Return the (x, y) coordinate for the center point of the cell that contains the specified text.  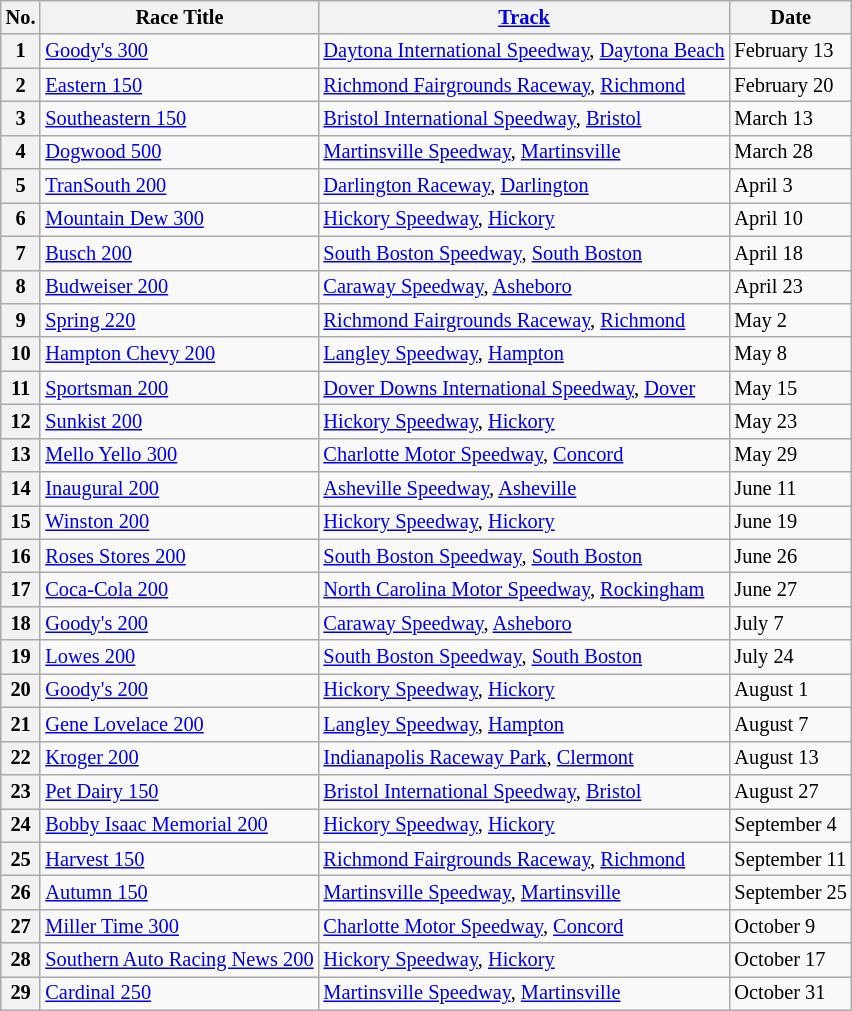
17 (21, 589)
June 11 (790, 489)
Dogwood 500 (179, 152)
5 (21, 186)
Dover Downs International Speedway, Dover (524, 388)
June 19 (790, 522)
Autumn 150 (179, 892)
6 (21, 219)
Asheville Speedway, Asheville (524, 489)
14 (21, 489)
April 23 (790, 287)
Darlington Raceway, Darlington (524, 186)
Coca-Cola 200 (179, 589)
2 (21, 85)
Race Title (179, 17)
8 (21, 287)
Eastern 150 (179, 85)
15 (21, 522)
Goody's 300 (179, 51)
Spring 220 (179, 320)
Pet Dairy 150 (179, 791)
June 27 (790, 589)
26 (21, 892)
21 (21, 724)
Kroger 200 (179, 758)
June 26 (790, 556)
July 7 (790, 623)
Busch 200 (179, 253)
Inaugural 200 (179, 489)
11 (21, 388)
Southern Auto Racing News 200 (179, 960)
July 24 (790, 657)
22 (21, 758)
May 8 (790, 354)
20 (21, 690)
10 (21, 354)
13 (21, 455)
Mountain Dew 300 (179, 219)
28 (21, 960)
August 13 (790, 758)
1 (21, 51)
October 31 (790, 993)
May 29 (790, 455)
Roses Stores 200 (179, 556)
Track (524, 17)
4 (21, 152)
March 28 (790, 152)
Mello Yello 300 (179, 455)
Southeastern 150 (179, 118)
19 (21, 657)
27 (21, 926)
September 4 (790, 825)
February 13 (790, 51)
12 (21, 421)
April 18 (790, 253)
October 9 (790, 926)
August 7 (790, 724)
24 (21, 825)
Lowes 200 (179, 657)
Sportsman 200 (179, 388)
Bobby Isaac Memorial 200 (179, 825)
October 17 (790, 960)
25 (21, 859)
Sunkist 200 (179, 421)
Date (790, 17)
Cardinal 250 (179, 993)
9 (21, 320)
May 2 (790, 320)
North Carolina Motor Speedway, Rockingham (524, 589)
TranSouth 200 (179, 186)
September 25 (790, 892)
April 3 (790, 186)
Budweiser 200 (179, 287)
Indianapolis Raceway Park, Clermont (524, 758)
23 (21, 791)
May 15 (790, 388)
August 1 (790, 690)
Daytona International Speedway, Daytona Beach (524, 51)
May 23 (790, 421)
March 13 (790, 118)
April 10 (790, 219)
7 (21, 253)
29 (21, 993)
Harvest 150 (179, 859)
Winston 200 (179, 522)
No. (21, 17)
18 (21, 623)
Gene Lovelace 200 (179, 724)
August 27 (790, 791)
3 (21, 118)
September 11 (790, 859)
16 (21, 556)
Hampton Chevy 200 (179, 354)
February 20 (790, 85)
Miller Time 300 (179, 926)
